Capture the cell that displays the provided text and extract its (X, Y) central coordinate. 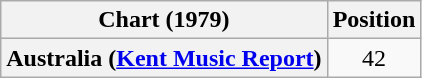
Chart (1979) (164, 20)
42 (374, 58)
Position (374, 20)
Australia (Kent Music Report) (164, 58)
